From the cell containing the given text, extract its center point as (X, Y) coordinate. 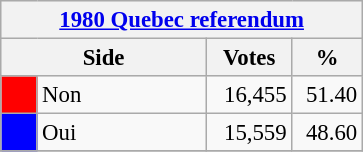
15,559 (249, 133)
Non (122, 95)
Oui (122, 133)
1980 Quebec referendum (182, 20)
51.40 (328, 95)
% (328, 58)
Votes (249, 58)
16,455 (249, 95)
48.60 (328, 133)
Side (104, 58)
